Pinpoint the cell where the given text exists, returning its (x, y) midpoint coordinate. 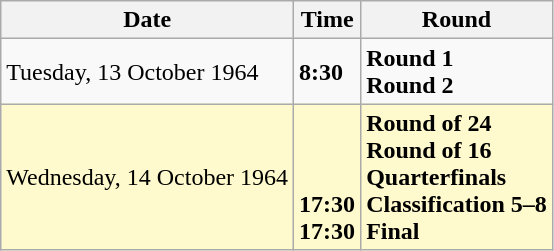
Round 1Round 2 (457, 72)
Date (148, 20)
Time (328, 20)
Wednesday, 14 October 1964 (148, 177)
Round of 24Round of 16QuarterfinalsClassification 5–8Final (457, 177)
8:30 (328, 72)
Round (457, 20)
17:3017:30 (328, 177)
Tuesday, 13 October 1964 (148, 72)
